Search for the cell housing the specified text and yield its [x, y] center coordinate. 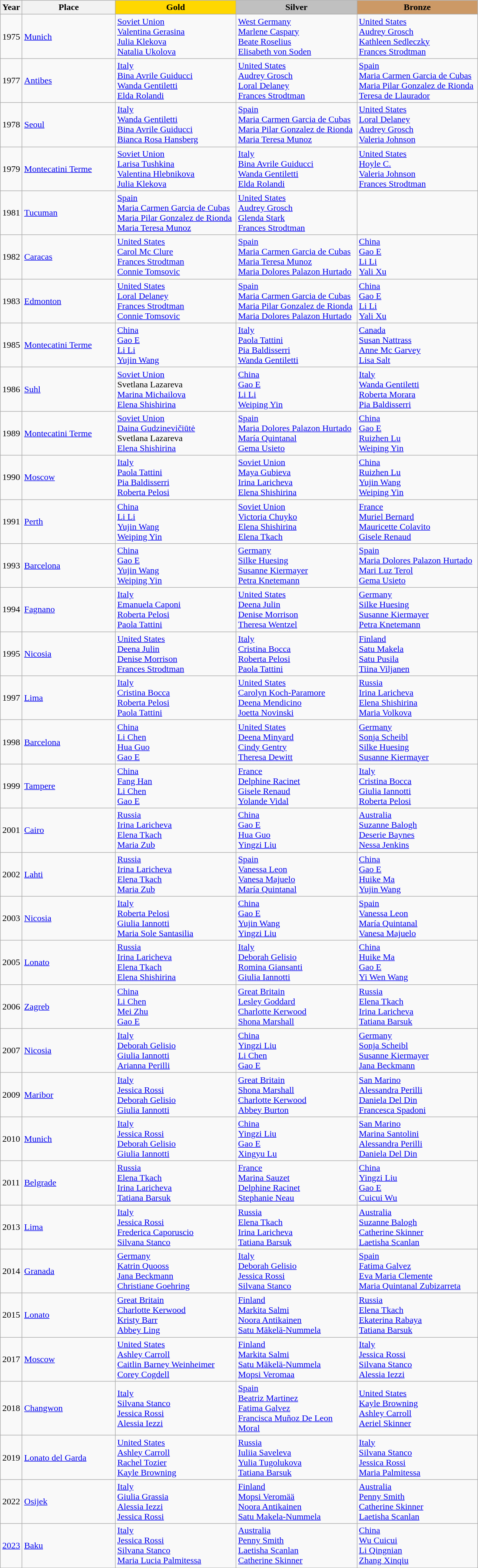
ItalySilvana StancoJessica RossiMaria Palmitessa [417, 1458]
Fagnano [69, 610]
FranceDelphine RacinetGisele RenaudYolande Vidal [296, 786]
United StatesCarol Mc ClureFrances StrodtmanConnie Tomsovic [176, 257]
FranceMarina SauzetDelphine RacinetStephanie Neau [296, 1183]
ChinaFang HanLi ChenGao E [176, 786]
Caracas [69, 257]
ItalyCristina BoccaGiulia IannottiRoberta Pelosi [417, 786]
1975 [11, 36]
ChinaGao EHua GuoYingzi Liu [296, 830]
Belgrade [69, 1183]
SpainMaria Dolores Palazon HurtadoMari Luz TerolGema Usieto [417, 566]
ChinaYingzi LiuGao ECuicui Wu [417, 1183]
Lonato del Garda [69, 1458]
2003 [11, 918]
Tampere [69, 786]
Baku [69, 1546]
1983 [11, 301]
United StatesDeena JulinDenise MorrisonTheresa Wentzel [296, 610]
Zagreb [69, 1007]
2019 [11, 1458]
United StatesLoral DelaneyFrances StrodtmanConnie Tomsovic [176, 301]
Granada [69, 1271]
SpainMaria Dolores Palazon HurtadoMaría QuintanalGema Usieto [296, 433]
2017 [11, 1359]
GermanyKatrin QuoossJana BeckmannChristiane Goehring [176, 1271]
United StatesCarolyn Koch-ParamoreDeena MendicinoJoetta Novinski [296, 698]
AustraliaSuzanne BaloghCatherine SkinnerLaetisha Scanlan [417, 1227]
United StatesKayle BrowningAshley CarrollAeriel Skinner [417, 1408]
2018 [11, 1408]
United StatesAudrey GroschKathleen SedleczkyFrances Strodtman [417, 36]
Soviet UnionValentina GerasinaJulia KlekovaNatalia Ukolova [176, 36]
ItalyDeborah GelisioRomina GiansantiGiulia Iannotti [296, 962]
ItalyEmanuela CaponiRoberta PelosiPaola Tattini [176, 610]
Soviet UnionLarisa TushkinaValentina HlebnikovaJulia Klekova [176, 169]
United StatesLoral DelaneyAudrey GroschValeria Johnson [417, 124]
GermanySonja ScheiblSusanne KiermayerJana Beckmann [417, 1050]
SpainMaria Carmen Garcia de CubasMaria Teresa MunozMaria Dolores Palazon Hurtado [296, 257]
Antibes [69, 81]
1985 [11, 345]
ItalyJessica RossiFrederica CaporuscioSilvana Stanco [176, 1227]
ItalyPaola TattiniPia BaldisserriRoberta Pelosi [176, 477]
1979 [11, 169]
United StatesAudrey GroschLoral DelaneyFrances Strodtman [296, 81]
United StatesAshley CarrollRachel TozierKayle Browning [176, 1458]
Lahti [69, 874]
2010 [11, 1138]
United StatesDeena MinyardCindy GentryTheresa Dewitt [296, 742]
2006 [11, 1007]
Bronze [417, 7]
ItalyWanda GentilettiRoberta MoraraPia Baldisserri [417, 389]
2001 [11, 830]
SpainFatima GalvezEva Maria ClementeMaria Quintanal Zubizarreta [417, 1271]
Place [69, 7]
Suhl [69, 389]
2013 [11, 1227]
2023 [11, 1546]
FinlandMopsi VeromääNoora AntikainenSatu Makela-Nummela [296, 1501]
FinlandMarkita SalmiSatu Mäkelä-NummelaMopsi Veromaa [296, 1359]
2002 [11, 874]
Changwon [69, 1408]
SpainMaria Carmen Garcia de CubasMaria Pilar Gonzalez de RiondaTeresa de Llaurador [417, 81]
United StatesHoyle C.Valeria JohnsonFrances Strodtman [417, 169]
FinlandMarkita SalmiNoora AntikainenSatu Mäkelä-Nummela [296, 1315]
ItalyJessica RossiSilvana StancoMaria Lucia Palmitessa [176, 1546]
Cairo [69, 830]
1978 [11, 124]
RussiaIrina LarichevaElena ShishirinaMaria Volkova [417, 698]
West GermanyMarlene CasparyBeate RoseliusElisabeth von Soden [296, 36]
ChinaGao ERuizhen LuWeiping Yin [417, 433]
ItalyJessica RossiSilvana StancoAlessia Iezzi [417, 1359]
AustraliaPenny SmithCatherine SkinnerLaetisha Scanlan [417, 1501]
Gold [176, 7]
ChinaLi ChenHua GuoGao E [176, 742]
2015 [11, 1315]
RussiaIuliia SavelevaYulia TugolukovaTatiana Barsuk [296, 1458]
1991 [11, 521]
ChinaYingzi LiuGao EXingyu Lu [296, 1138]
1990 [11, 477]
ItalyWanda GentilettiBina Avrile GuiducciBianca Rosa Hansberg [176, 124]
Maribor [69, 1095]
SpainVanessa LeonVanesa MajueloMaría Quintanal [296, 874]
RussiaIrina LarichevaElena TkachElena Shishirina [176, 962]
1999 [11, 786]
Great BritainLesley GoddardCharlotte KerwoodShona Marshall [296, 1007]
1998 [11, 742]
ItalyGiulia GrassiaAlessia IezziJessica Rossi [176, 1501]
San MarinoMarina SantoliniAlessandra PerilliDaniela Del Din [417, 1138]
Tucuman [69, 213]
ItalyPaola TattiniPia BaldisserriWanda Gentiletti [296, 345]
1982 [11, 257]
ChinaHuike MaGao EYi Wen Wang [417, 962]
2007 [11, 1050]
SpainBeatriz MartinezFatima GalvezFrancisca Muñoz De Leon Moral [296, 1408]
Soviet UnionDaina GudzinevičiūtėSvetlana LazarevaElena Shishirina [176, 433]
Great BritainCharlotte KerwoodKristy BarrAbbey Ling [176, 1315]
ChinaYingzi LiuLi ChenGao E [296, 1050]
Edmonton [69, 301]
Year [11, 7]
ChinaGao ELi LiYujin Wang [176, 345]
1981 [11, 213]
2014 [11, 1271]
ChinaLi ChenMei ZhuGao E [176, 1007]
Great BritainShona MarshallCharlotte KerwoodAbbey Burton [296, 1095]
Osijek [69, 1501]
CanadaSusan NattrassAnne Mc GarveyLisa Salt [417, 345]
2005 [11, 962]
Soviet UnionMaya GubievaIrina LarichevaElena Shishirina [296, 477]
ChinaWu CuicuiLi QingnianZhang Xinqiu [417, 1546]
1995 [11, 654]
ItalyDeborah GelisioGiulia IannottiArianna Perilli [176, 1050]
Perth [69, 521]
1994 [11, 610]
United StatesDeena JulinDenise MorrisonFrances Strodtman [176, 654]
FinlandSatu MakelaSatu PusilaTiina Viljanen [417, 654]
SpainMaria Carmen Garcia de CubasMaria Pilar Gonzalez de RiondaMaria Dolores Palazon Hurtado [296, 301]
1989 [11, 433]
Seoul [69, 124]
Soviet UnionSvetlana LazarevaMarina MichailovaElena Shishirina [176, 389]
Soviet UnionVictoria ChuykoElena ShishirinaElena Tkach [296, 521]
2022 [11, 1501]
United StatesAshley CarrollCaitlin Barney WeinheimerCorey Cogdell [176, 1359]
FranceMuriel BernardMauricette ColavitoGisele Renaud [417, 521]
2009 [11, 1095]
ItalyRoberta PelosiGiulia IannottiMaria Sole Santasilia [176, 918]
1977 [11, 81]
ChinaLi LiYujin WangWeiping Yin [176, 521]
1986 [11, 389]
RussiaElena TkachEkaterina RabayaTatiana Barsuk [417, 1315]
SpainVanessa LeonMaría QuintanalVanesa Majuelo [417, 918]
AustraliaPenny SmithLaetisha ScanlanCatherine Skinner [296, 1546]
ItalySilvana StancoJessica RossiAlessia Iezzi [176, 1408]
Silver [296, 7]
AustraliaSuzanne BaloghDeserie BaynesNessa Jenkins [417, 830]
ChinaGao EYujin WangYingzi Liu [296, 918]
ChinaGao EHuike MaYujin Wang [417, 874]
1993 [11, 566]
ItalyDeborah GelisioJessica RossiSilvana Stanco [296, 1271]
GermanySonja ScheiblSilke HuesingSusanne Kiermayer [417, 742]
San MarinoAlessandra PerilliDaniela Del DinFrancesca Spadoni [417, 1095]
2011 [11, 1183]
1997 [11, 698]
ChinaGao ELi LiWeiping Yin [296, 389]
ChinaGao EYujin WangWeiping Yin [176, 566]
United StatesAudrey GroschGlenda StarkFrances Strodtman [296, 213]
ChinaRuizhen LuYujin WangWeiping Yin [417, 477]
